Detect which cell encompasses the target text, then output its (x, y) center coordinate. 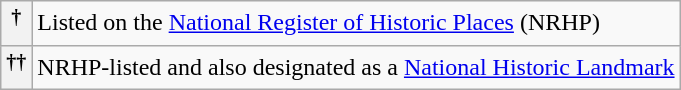
† (16, 24)
†† (16, 68)
NRHP-listed and also designated as a National Historic Landmark (356, 68)
Listed on the National Register of Historic Places (NRHP) (356, 24)
